Determine the [X, Y] coordinate at the center of the cell enclosing the given text.  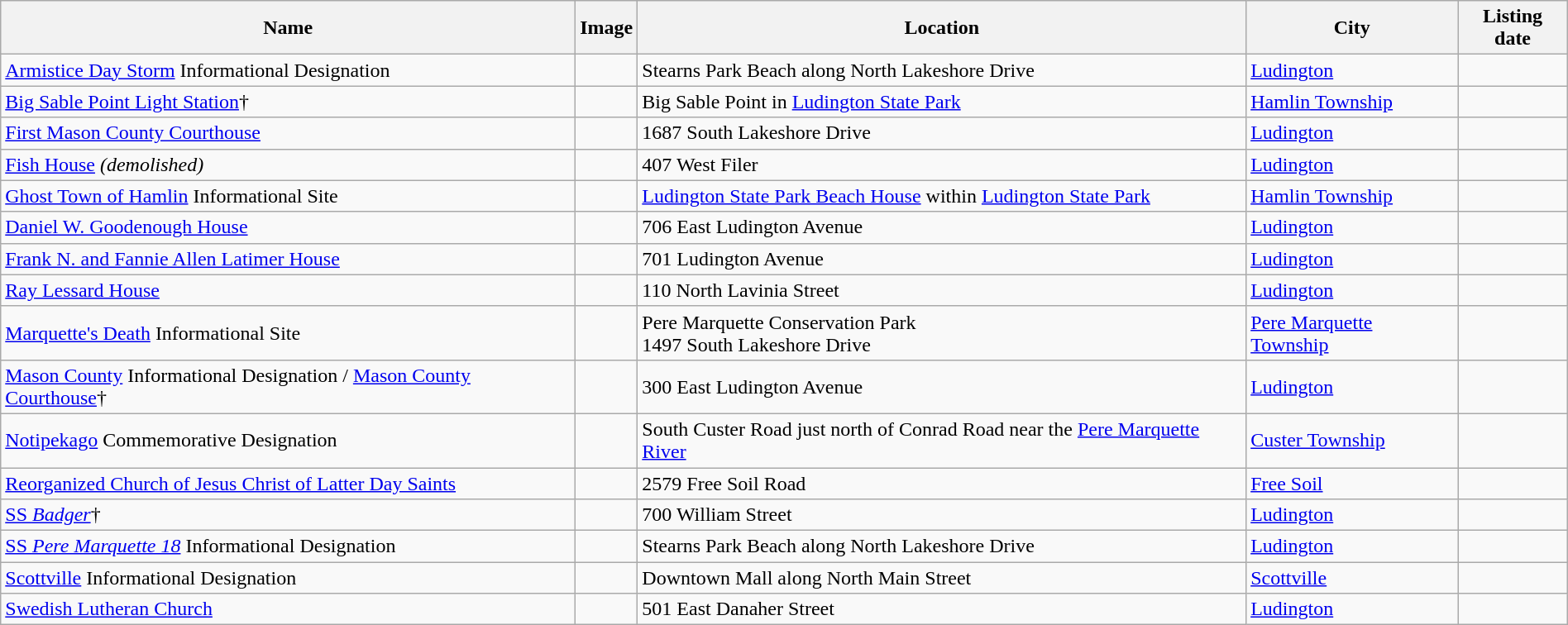
SS Badger† [288, 515]
City [1352, 28]
First Mason County Courthouse [288, 133]
110 North Lavinia Street [942, 290]
Reorganized Church of Jesus Christ of Latter Day Saints [288, 484]
SS Pere Marquette 18 Informational Designation [288, 546]
2579 Free Soil Road [942, 484]
407 West Filer [942, 165]
Fish House (demolished) [288, 165]
Pere Marquette Township [1352, 332]
1687 South Lakeshore Drive [942, 133]
Location [942, 28]
Listing date [1513, 28]
Ghost Town of Hamlin Informational Site [288, 196]
300 East Ludington Avenue [942, 387]
Notipekago Commemorative Designation [288, 440]
Ray Lessard House [288, 290]
Pere Marquette Conservation Park1497 South Lakeshore Drive [942, 332]
Scottville [1352, 578]
Mason County Informational Designation / Mason County Courthouse† [288, 387]
Big Sable Point in Ludington State Park [942, 102]
Armistice Day Storm Informational Designation [288, 70]
Name [288, 28]
Downtown Mall along North Main Street [942, 578]
Custer Township [1352, 440]
Frank N. and Fannie Allen Latimer House [288, 259]
South Custer Road just north of Conrad Road near the Pere Marquette River [942, 440]
Scottville Informational Designation [288, 578]
Big Sable Point Light Station† [288, 102]
501 East Danaher Street [942, 609]
706 East Ludington Avenue [942, 227]
Marquette's Death Informational Site [288, 332]
Free Soil [1352, 484]
Swedish Lutheran Church [288, 609]
Daniel W. Goodenough House [288, 227]
Image [607, 28]
Ludington State Park Beach House within Ludington State Park [942, 196]
701 Ludington Avenue [942, 259]
700 William Street [942, 515]
